Capture the cell that displays the provided text and extract its (X, Y) central coordinate. 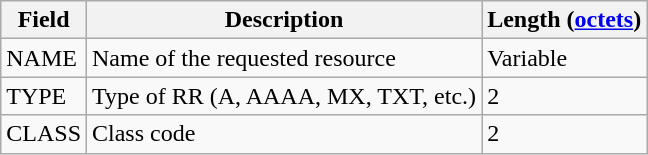
Field (44, 20)
Type of RR (A, AAAA, MX, TXT, etc.) (284, 96)
Variable (564, 58)
Length (octets) (564, 20)
Description (284, 20)
Name of the requested resource (284, 58)
Class code (284, 134)
CLASS (44, 134)
TYPE (44, 96)
NAME (44, 58)
